Find where the given text appears and provide that cell's center as [x, y] coordinate. 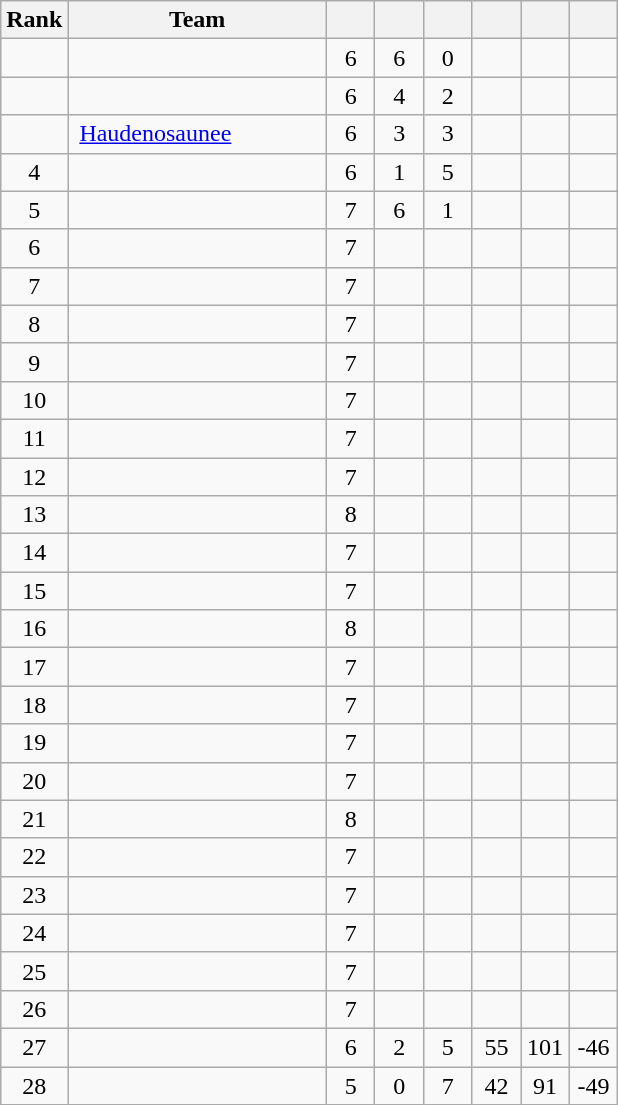
22 [34, 857]
23 [34, 895]
55 [496, 1047]
27 [34, 1047]
-49 [594, 1085]
101 [546, 1047]
24 [34, 933]
20 [34, 781]
-46 [594, 1047]
19 [34, 743]
91 [546, 1085]
11 [34, 438]
Rank [34, 20]
16 [34, 629]
Haudenosaunee [198, 134]
21 [34, 819]
10 [34, 400]
17 [34, 667]
18 [34, 705]
13 [34, 515]
25 [34, 971]
12 [34, 477]
28 [34, 1085]
9 [34, 362]
14 [34, 553]
26 [34, 1009]
Team [198, 20]
42 [496, 1085]
15 [34, 591]
